Provide the [x, y] coordinate of the cell's center where the given text is located.  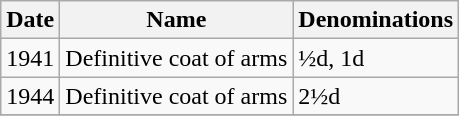
Name [176, 20]
½d, 1d [376, 58]
1941 [30, 58]
2½d [376, 96]
1944 [30, 96]
Denominations [376, 20]
Date [30, 20]
